From the cell containing the given text, extract its center point as (x, y) coordinate. 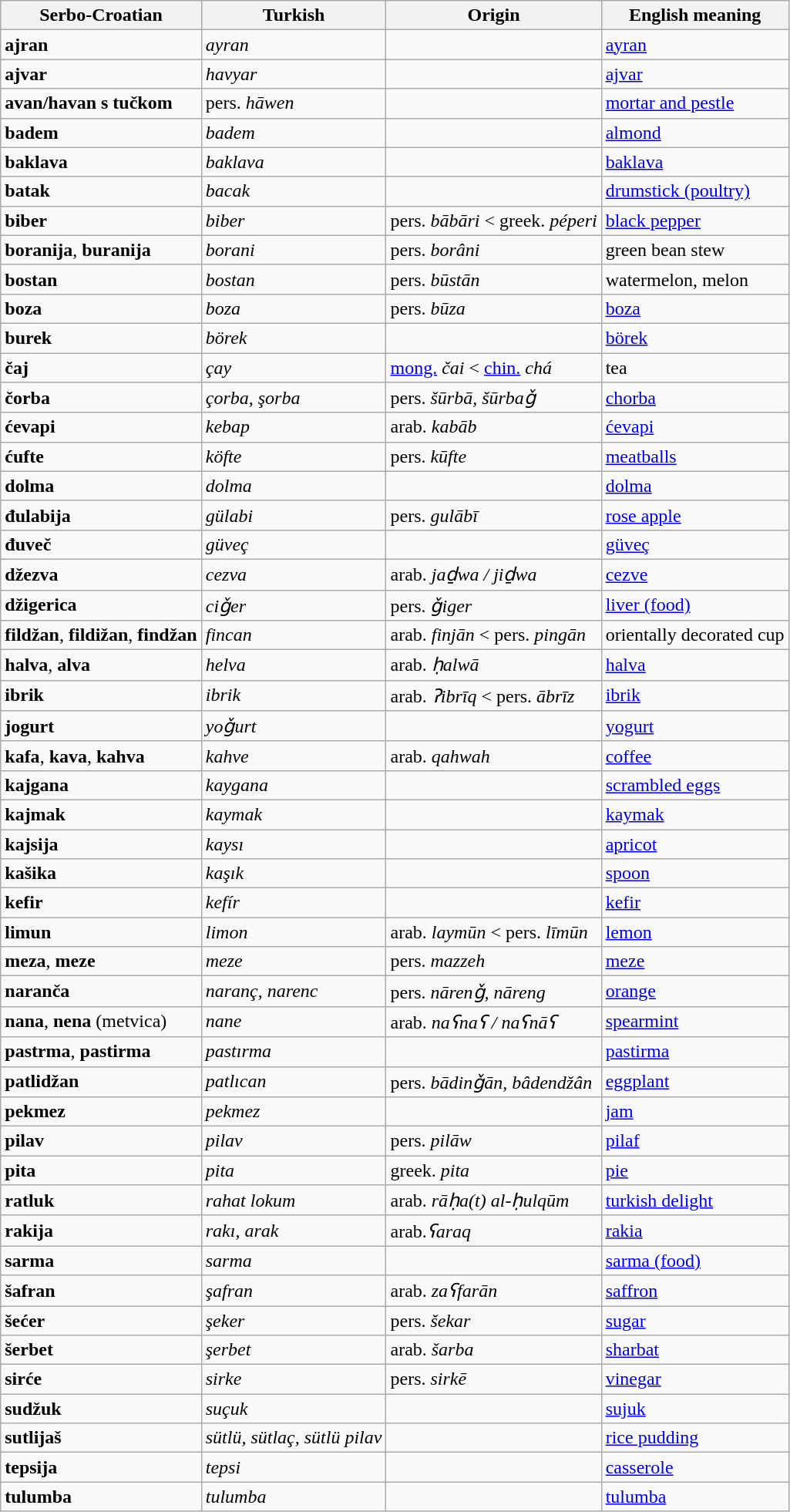
ćufte (101, 456)
orange (695, 992)
pilaf (695, 1141)
sirke (294, 1379)
patlidžan (101, 1082)
naranç, narenc (294, 992)
fildžan, fildižan, findžan (101, 635)
borani (294, 250)
şerbet (294, 1350)
šećer (101, 1321)
sirće (101, 1379)
đuveč (101, 544)
nane (294, 1022)
suçuk (294, 1409)
coffee (695, 756)
arab. ḥalwā (493, 665)
orientally decorated cup (695, 635)
pers. būstān (493, 279)
đulabija (101, 515)
kajmak (101, 814)
sarma (food) (695, 1261)
turkish delight (695, 1201)
pers. pilāw (493, 1141)
arab. naʕnaʕ / naʕnāʕ (493, 1022)
pers. bādinǧān, bâdendžân (493, 1082)
boranija, buranija (101, 250)
Serbo-Croatian (101, 15)
English meaning (695, 15)
limon (294, 932)
naranča (101, 992)
rakia (695, 1231)
kajgana (101, 785)
black pepper (695, 221)
halva, alva (101, 665)
bacak (294, 191)
sütlü, sütlaç, sütlü pilav (294, 1438)
pers. nārenǧ, nāreng (493, 992)
arab. laymūn < pers. līmūn (493, 932)
watermelon, melon (695, 279)
cezva (294, 574)
pers. mazzeh (493, 961)
arab.ʕaraq (493, 1231)
pers. šūrbā, šūrbaǧ (493, 398)
sujuk (695, 1409)
arab. qahwah (493, 756)
šerbet (101, 1350)
drumstick (poultry) (695, 191)
šafran (101, 1291)
yogurt (695, 726)
limun (101, 932)
kahve (294, 756)
köfte (294, 456)
arab. finjān < pers. pingān (493, 635)
kaygana (294, 785)
lemon (695, 932)
almond (695, 133)
Turkish (294, 15)
eggplant (695, 1082)
burek (101, 338)
pers. gulābī (493, 515)
meatballs (695, 456)
çay (294, 368)
arab. zaʕfarān (493, 1291)
havyar (294, 74)
nana, nena (metvica) (101, 1022)
patlıcan (294, 1082)
rahat lokum (294, 1201)
greek. pita (493, 1170)
çorba, şorba (294, 398)
şafran (294, 1291)
scrambled eggs (695, 785)
pers. šekar (493, 1321)
yoǧurt (294, 726)
meza, meze (101, 961)
sudžuk (101, 1409)
cezve (695, 574)
şeker (294, 1321)
rakı, arak (294, 1231)
arab. jaḏwa / jiḏwa (493, 574)
kaysı (294, 844)
arab. šarba (493, 1350)
spearmint (695, 1022)
green bean stew (695, 250)
kebap (294, 427)
rose apple (695, 515)
pie (695, 1170)
ajran (101, 45)
jogurt (101, 726)
spoon (695, 874)
fincan (294, 635)
kafa, kava, kahva (101, 756)
ratluk (101, 1201)
tea (695, 368)
pastrma, pastirma (101, 1052)
vinegar (695, 1379)
tepsija (101, 1467)
čaj (101, 368)
tepsi (294, 1467)
helva (294, 665)
ciǧer (294, 605)
pers. bābāri < greek. péperi (493, 221)
arab. ʔibrīq < pers. ābrīz (493, 695)
pers. ǧiger (493, 605)
arab. kabāb (493, 427)
gülabi (294, 515)
batak (101, 191)
pastirma (695, 1052)
kašika (101, 874)
Origin (493, 15)
avan/havan s tučkom (101, 103)
pers. kūfte (493, 456)
halva (695, 665)
pastırma (294, 1052)
sharbat (695, 1350)
jam (695, 1112)
kaşık (294, 874)
džigerica (101, 605)
džezva (101, 574)
casserole (695, 1467)
rice pudding (695, 1438)
apricot (695, 844)
mortar and pestle (695, 103)
čorba (101, 398)
arab. rāḥa(t) al-ḥulqūm (493, 1201)
mong. čai < chin. chá (493, 368)
sutlijaš (101, 1438)
kefír (294, 903)
chorba (695, 398)
kajsija (101, 844)
rakija (101, 1231)
saffron (695, 1291)
pers. borâni (493, 250)
pers. būza (493, 308)
pers. sirkē (493, 1379)
liver (food) (695, 605)
pers. hāwen (294, 103)
sugar (695, 1321)
